Capture the cell that displays the provided text and extract its (x, y) central coordinate. 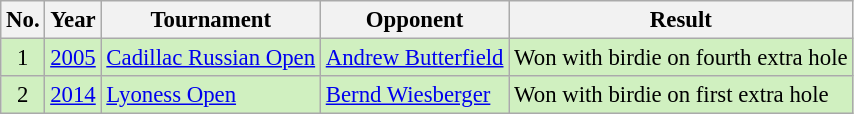
Opponent (414, 20)
2 (23, 95)
Won with birdie on first extra hole (681, 95)
No. (23, 20)
2005 (73, 58)
1 (23, 58)
Result (681, 20)
Year (73, 20)
Won with birdie on fourth extra hole (681, 58)
Cadillac Russian Open (210, 58)
Lyoness Open (210, 95)
Tournament (210, 20)
Andrew Butterfield (414, 58)
2014 (73, 95)
Bernd Wiesberger (414, 95)
